Provide the [x, y] coordinate of the cell's center where the given text is located.  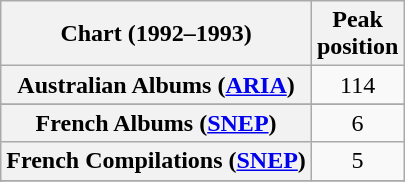
114 [357, 85]
Chart (1992–1993) [156, 34]
6 [357, 123]
Peakposition [357, 34]
Australian Albums (ARIA) [156, 85]
French Albums (SNEP) [156, 123]
French Compilations (SNEP) [156, 161]
5 [357, 161]
